Search for the cell housing the specified text and yield its [X, Y] center coordinate. 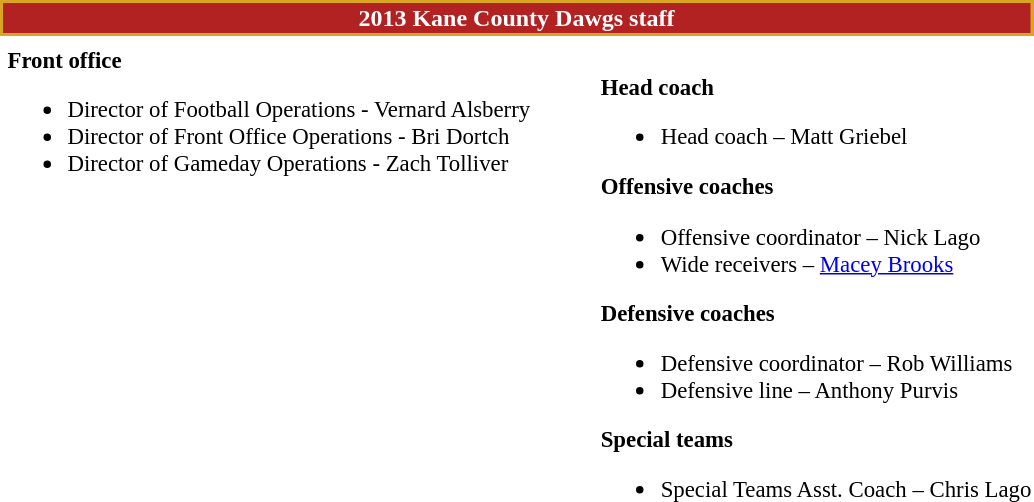
2013 Kane County Dawgs staff [516, 18]
